Identify which cell holds the provided text, then report its (x, y) central coordinate. 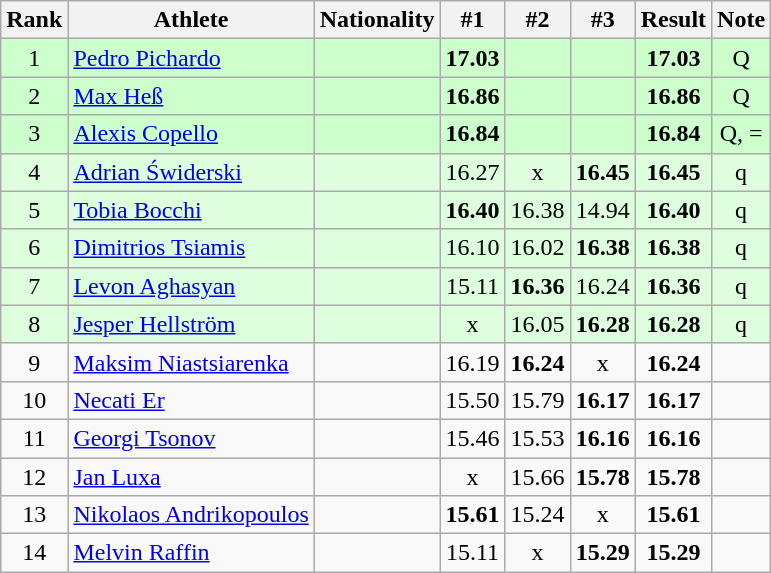
Nationality (377, 20)
16.19 (472, 362)
4 (34, 172)
Rank (34, 20)
15.66 (538, 477)
16.27 (472, 172)
#3 (602, 20)
Max Heß (191, 96)
16.05 (538, 324)
Adrian Świderski (191, 172)
15.53 (538, 438)
15.79 (538, 400)
14.94 (602, 210)
15.50 (472, 400)
Nikolaos Andrikopoulos (191, 515)
Pedro Pichardo (191, 58)
Athlete (191, 20)
12 (34, 477)
7 (34, 286)
Melvin Raffin (191, 553)
14 (34, 553)
#2 (538, 20)
3 (34, 134)
Maksim Niastsiarenka (191, 362)
1 (34, 58)
Levon Aghasyan (191, 286)
Dimitrios Tsiamis (191, 248)
Tobia Bocchi (191, 210)
16.10 (472, 248)
5 (34, 210)
16.02 (538, 248)
Necati Er (191, 400)
Georgi Tsonov (191, 438)
13 (34, 515)
2 (34, 96)
Note (742, 20)
Jan Luxa (191, 477)
9 (34, 362)
#1 (472, 20)
Jesper Hellström (191, 324)
Result (673, 20)
11 (34, 438)
10 (34, 400)
6 (34, 248)
15.46 (472, 438)
Alexis Copello (191, 134)
8 (34, 324)
15.24 (538, 515)
Q, = (742, 134)
